Search for the cell housing the specified text and yield its [X, Y] center coordinate. 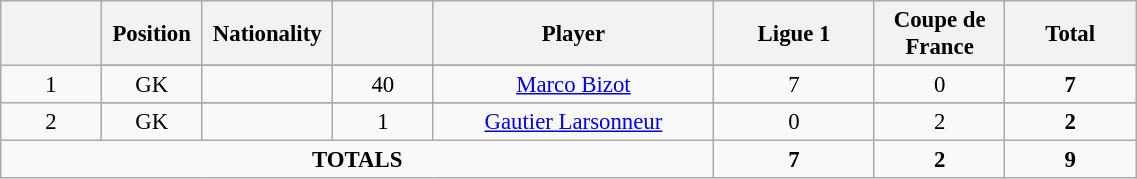
Position [152, 34]
Ligue 1 [794, 34]
Total [1070, 34]
Coupe de France [940, 34]
Player [574, 34]
TOTALS [358, 160]
Gautier Larsonneur [574, 122]
9 [1070, 160]
Marco Bizot [574, 85]
40 [384, 85]
Nationality [268, 34]
